Provide the [X, Y] coordinate of the cell's center where the given text is located.  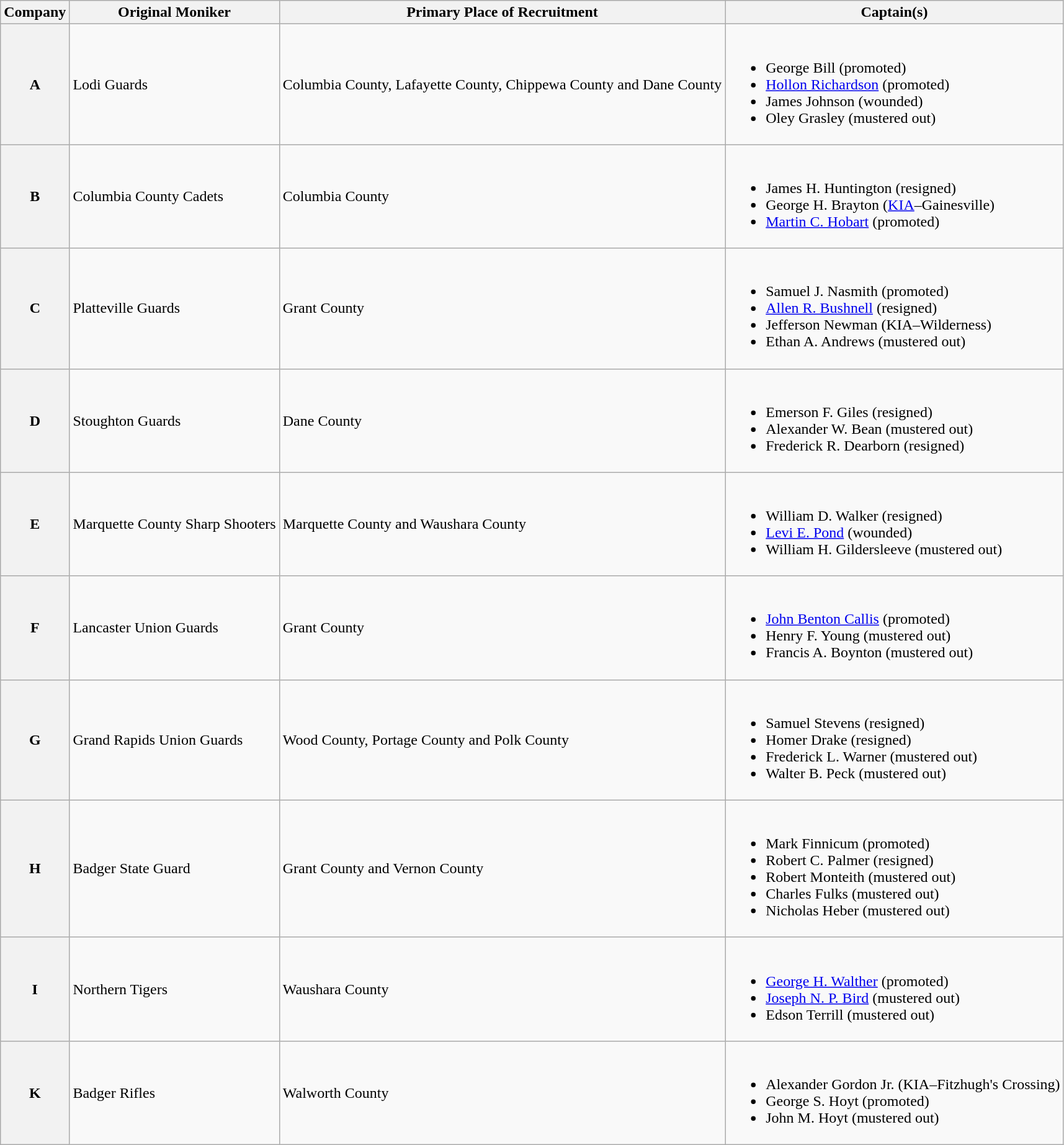
Platteville Guards [174, 308]
H [35, 869]
Emerson F. Giles (resigned)Alexander W. Bean (mustered out)Frederick R. Dearborn (resigned) [895, 421]
Wood County, Portage County and Polk County [503, 740]
Lodi Guards [174, 84]
B [35, 196]
John Benton Callis (promoted)Henry F. Young (mustered out)Francis A. Boynton (mustered out) [895, 628]
Badger State Guard [174, 869]
Dane County [503, 421]
I [35, 989]
A [35, 84]
Samuel Stevens (resigned)Homer Drake (resigned)Frederick L. Warner (mustered out)Walter B. Peck (mustered out) [895, 740]
Stoughton Guards [174, 421]
Columbia County Cadets [174, 196]
E [35, 524]
Captain(s) [895, 12]
James H. Huntington (resigned)George H. Brayton (KIA–Gainesville)Martin C. Hobart (promoted) [895, 196]
Grand Rapids Union Guards [174, 740]
Samuel J. Nasmith (promoted)Allen R. Bushnell (resigned)Jefferson Newman (KIA–Wilderness)Ethan A. Andrews (mustered out) [895, 308]
George H. Walther (promoted)Joseph N. P. Bird (mustered out)Edson Terrill (mustered out) [895, 989]
Waushara County [503, 989]
C [35, 308]
Columbia County, Lafayette County, Chippewa County and Dane County [503, 84]
F [35, 628]
Lancaster Union Guards [174, 628]
Columbia County [503, 196]
Alexander Gordon Jr. (KIA–Fitzhugh's Crossing)George S. Hoyt (promoted)John M. Hoyt (mustered out) [895, 1092]
Grant County and Vernon County [503, 869]
D [35, 421]
Primary Place of Recruitment [503, 12]
Northern Tigers [174, 989]
Walworth County [503, 1092]
G [35, 740]
K [35, 1092]
Badger Rifles [174, 1092]
George Bill (promoted)Hollon Richardson (promoted)James Johnson (wounded)Oley Grasley (mustered out) [895, 84]
Original Moniker [174, 12]
William D. Walker (resigned)Levi E. Pond (wounded)William H. Gildersleeve (mustered out) [895, 524]
Marquette County and Waushara County [503, 524]
Marquette County Sharp Shooters [174, 524]
Company [35, 12]
Mark Finnicum (promoted)Robert C. Palmer (resigned)Robert Monteith (mustered out)Charles Fulks (mustered out)Nicholas Heber (mustered out) [895, 869]
